Search for the cell housing the specified text and yield its [X, Y] center coordinate. 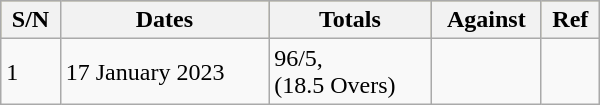
Ref [570, 20]
1 [30, 72]
17 January 2023 [164, 72]
Totals [350, 20]
S/N [30, 20]
Against [486, 20]
Dates [164, 20]
96/5,(18.5 Overs) [350, 72]
